Identify which cell holds the provided text, then report its [X, Y] central coordinate. 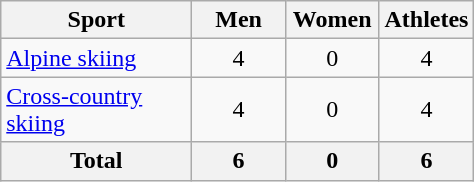
Men [239, 20]
Sport [96, 20]
Total [96, 161]
Alpine skiing [96, 58]
Athletes [426, 20]
Women [332, 20]
Cross-country skiing [96, 110]
